Capture the cell that displays the provided text and extract its (X, Y) central coordinate. 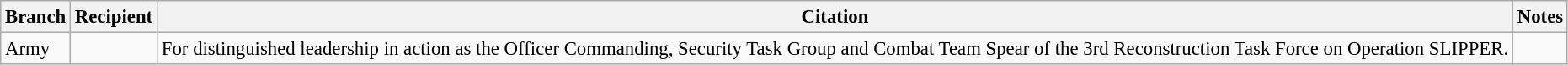
Recipient (115, 17)
Army (35, 49)
Notes (1539, 17)
Citation (835, 17)
Branch (35, 17)
